Find where the given text appears and provide that cell's center as [X, Y] coordinate. 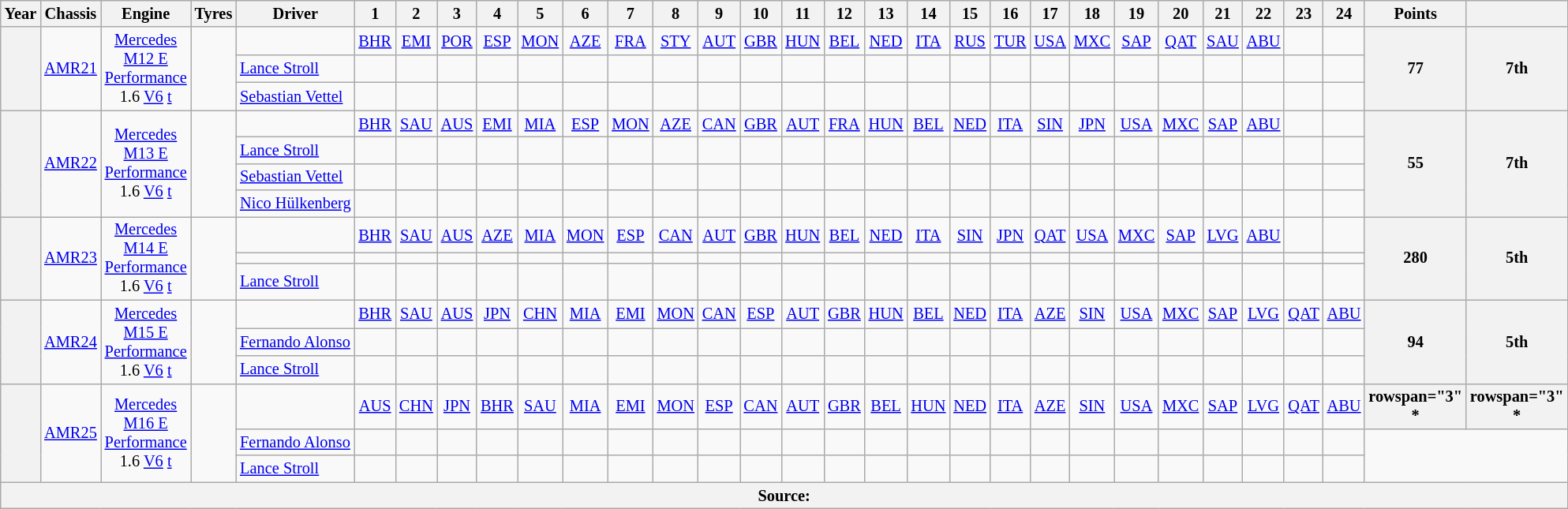
12 [844, 13]
Chassis [71, 13]
TUR [1010, 41]
15 [970, 13]
94 [1416, 342]
77 [1416, 69]
14 [928, 13]
4 [497, 13]
Mercedes M13 E Performance 1.6 V6 t [146, 164]
AMR24 [71, 342]
20 [1181, 13]
Mercedes M12 E Performance 1.6 V6 t [146, 69]
Tyres [214, 13]
3 [457, 13]
19 [1136, 13]
18 [1092, 13]
Mercedes M16 E Performance 1.6 V6 t [146, 432]
Nico Hülkenberg [295, 204]
AMR25 [71, 432]
17 [1050, 13]
RUS [970, 41]
24 [1345, 13]
280 [1416, 258]
11 [803, 13]
STY [675, 41]
22 [1264, 13]
2 [417, 13]
16 [1010, 13]
Mercedes M15 E Performance 1.6 V6 t [146, 342]
1 [375, 13]
AMR21 [71, 69]
13 [886, 13]
55 [1416, 164]
6 [586, 13]
8 [675, 13]
9 [720, 13]
Points [1416, 13]
Source: [784, 496]
POR [457, 41]
Year [21, 13]
10 [761, 13]
23 [1304, 13]
AMR22 [71, 164]
7 [630, 13]
Driver [295, 13]
Mercedes M14 E Performance 1.6 V6 t [146, 258]
Engine [146, 13]
5 [540, 13]
AMR23 [71, 258]
21 [1222, 13]
